Return the (X, Y) coordinate for the center point of the cell that contains the specified text.  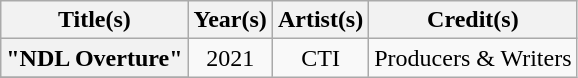
Title(s) (94, 20)
CTI (320, 58)
2021 (230, 58)
Year(s) (230, 20)
Credit(s) (473, 20)
Artist(s) (320, 20)
Producers & Writers (473, 58)
"NDL Overture" (94, 58)
